Identify which cell holds the provided text, then report its (X, Y) central coordinate. 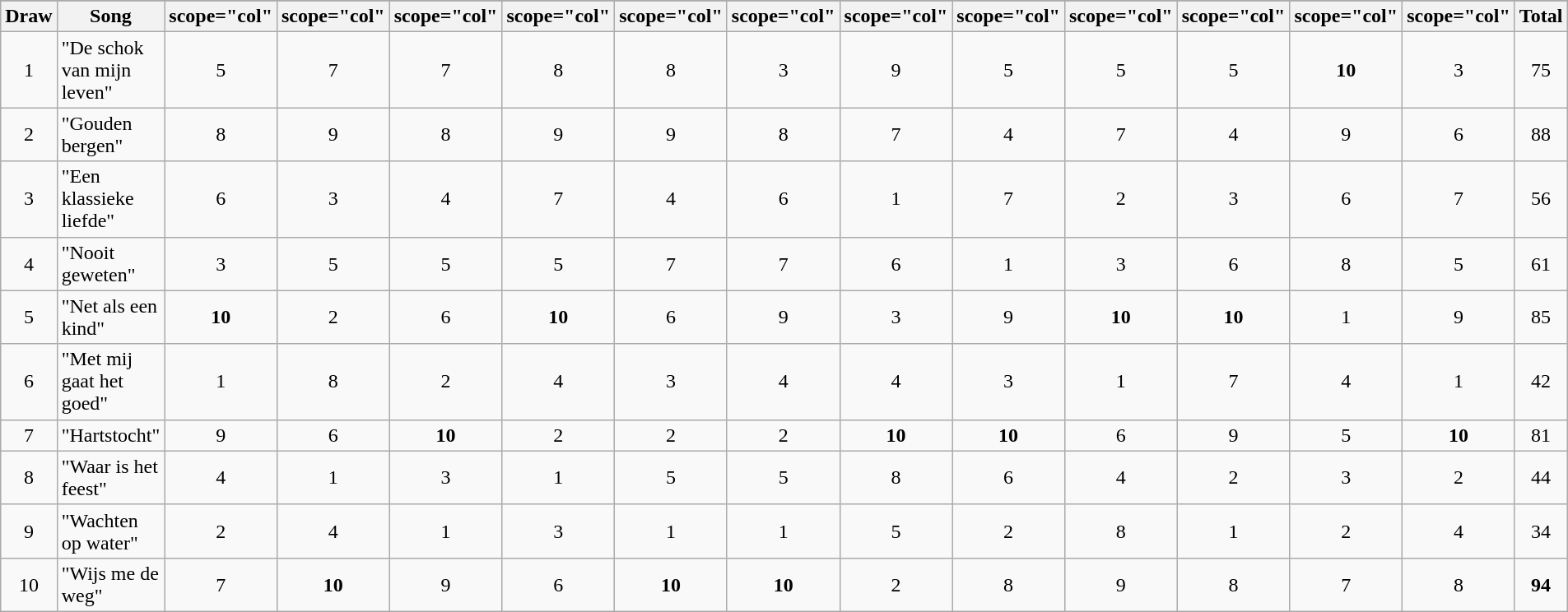
"Wijs me de weg" (110, 584)
"Hartstocht" (110, 435)
34 (1541, 531)
Song (110, 16)
"De schok van mijn leven" (110, 70)
81 (1541, 435)
88 (1541, 135)
75 (1541, 70)
"Met mij gaat het goed" (110, 382)
"Een klassieke liefde" (110, 199)
56 (1541, 199)
42 (1541, 382)
44 (1541, 477)
Total (1541, 16)
85 (1541, 318)
Draw (29, 16)
94 (1541, 584)
61 (1541, 263)
"Waar is het feest" (110, 477)
"Nooit geweten" (110, 263)
"Wachten op water" (110, 531)
"Net als een kind" (110, 318)
"Gouden bergen" (110, 135)
